Scan for the cell matching the given text and deliver its [x, y] coordinate at center. 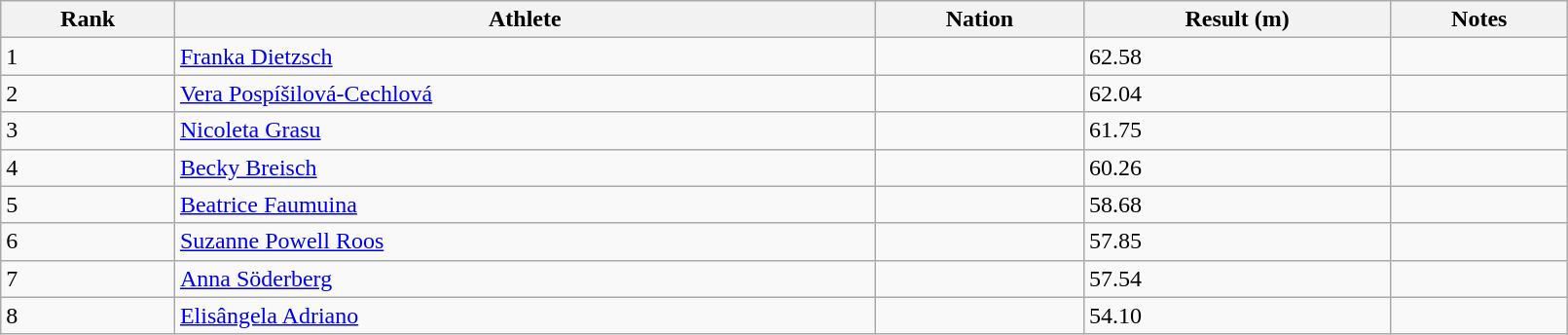
62.04 [1236, 93]
62.58 [1236, 56]
Suzanne Powell Roos [525, 242]
3 [88, 130]
Rank [88, 19]
Beatrice Faumuina [525, 205]
5 [88, 205]
Athlete [525, 19]
Vera Pospíšilová-Cechlová [525, 93]
7 [88, 279]
6 [88, 242]
1 [88, 56]
Nation [979, 19]
Elisângela Adriano [525, 316]
57.85 [1236, 242]
Nicoleta Grasu [525, 130]
8 [88, 316]
Franka Dietzsch [525, 56]
2 [88, 93]
Anna Söderberg [525, 279]
Becky Breisch [525, 167]
60.26 [1236, 167]
54.10 [1236, 316]
4 [88, 167]
57.54 [1236, 279]
Notes [1479, 19]
Result (m) [1236, 19]
61.75 [1236, 130]
58.68 [1236, 205]
